Return (X, Y) of the center of cell containing provided text 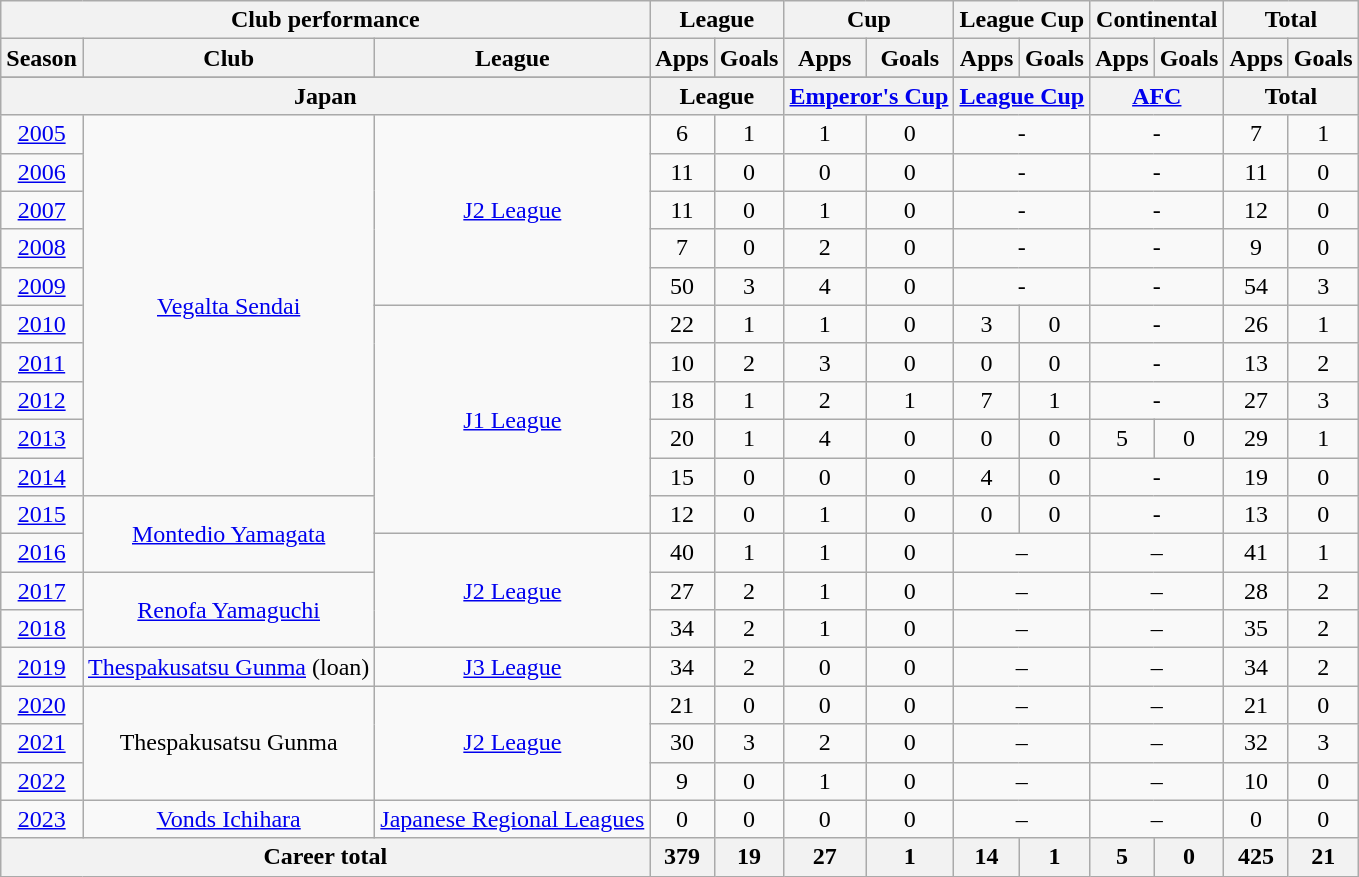
35 (1256, 629)
22 (682, 324)
54 (1256, 286)
Emperor's Cup (869, 96)
40 (682, 553)
Continental (1157, 20)
29 (1256, 438)
AFC (1157, 96)
2006 (42, 172)
2008 (42, 248)
2016 (42, 553)
2017 (42, 591)
20 (682, 438)
Renofa Yamaguchi (228, 610)
Vegalta Sendai (228, 306)
Cup (869, 20)
2015 (42, 515)
14 (986, 857)
32 (1256, 743)
2009 (42, 286)
Club performance (326, 20)
41 (1256, 553)
Season (42, 58)
2012 (42, 400)
425 (1256, 857)
50 (682, 286)
26 (1256, 324)
Montedio Yamagata (228, 534)
2023 (42, 819)
Japan (326, 96)
2010 (42, 324)
28 (1256, 591)
18 (682, 400)
379 (682, 857)
2005 (42, 134)
Thespakusatsu Gunma (228, 743)
Japanese Regional Leagues (512, 819)
Career total (326, 857)
2018 (42, 629)
J3 League (512, 667)
J1 League (512, 419)
30 (682, 743)
Vonds Ichihara (228, 819)
2019 (42, 667)
2022 (42, 781)
2020 (42, 705)
2013 (42, 438)
2014 (42, 477)
Thespakusatsu Gunma (loan) (228, 667)
15 (682, 477)
Club (228, 58)
2007 (42, 210)
2021 (42, 743)
2011 (42, 362)
6 (682, 134)
